Provide the [X, Y] coordinate of the cell's center where the given text is located.  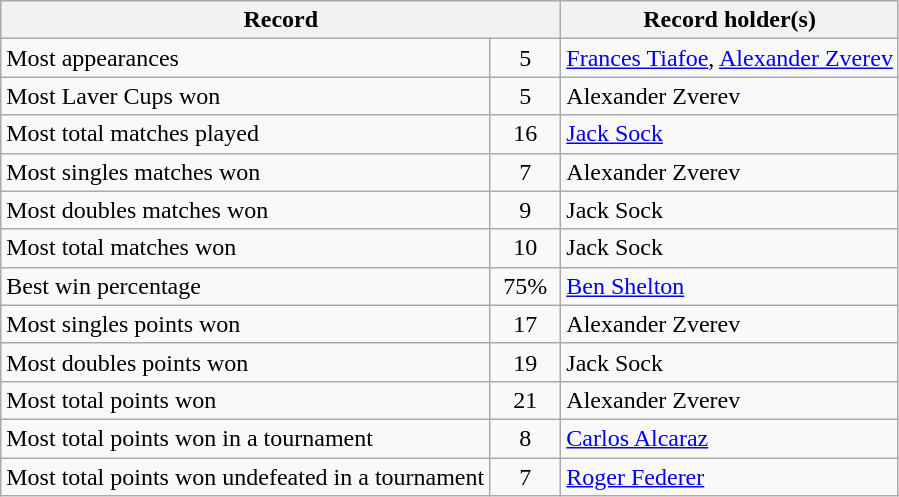
Carlos Alcaraz [730, 438]
75% [526, 286]
Record [281, 20]
21 [526, 400]
Most singles points won [246, 324]
Roger Federer [730, 477]
Most doubles matches won [246, 210]
Best win percentage [246, 286]
Most total matches played [246, 134]
16 [526, 134]
Frances Tiafoe, Alexander Zverev [730, 58]
8 [526, 438]
Most singles matches won [246, 172]
9 [526, 210]
Most total points won [246, 400]
Most total matches won [246, 248]
Most appearances [246, 58]
Most Laver Cups won [246, 96]
Most doubles points won [246, 362]
Ben Shelton [730, 286]
Record holder(s) [730, 20]
Most total points won undefeated in a tournament [246, 477]
17 [526, 324]
19 [526, 362]
10 [526, 248]
Most total points won in a tournament [246, 438]
